Locate the cell with the specified text and output its (x, y) center coordinate. 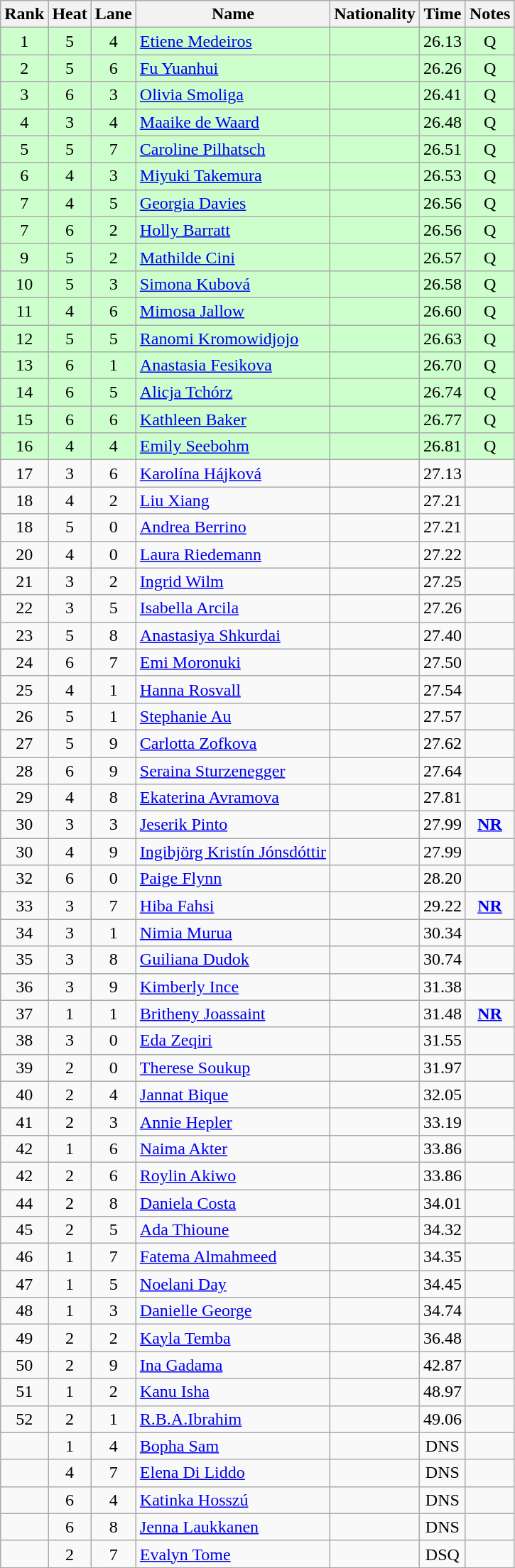
24 (24, 662)
Daniela Costa (233, 1203)
Mimosa Jallow (233, 311)
Heat (70, 14)
DSQ (442, 1554)
44 (24, 1203)
32 (24, 879)
Name (233, 14)
13 (24, 366)
Jenna Laukkanen (233, 1527)
Maaike de Waard (233, 122)
Holly Barratt (233, 230)
Hanna Rosvall (233, 689)
27.13 (442, 473)
Naima Akter (233, 1148)
Ada Thioune (233, 1230)
Ingibjörg Kristín Jónsdóttir (233, 852)
33.19 (442, 1122)
31.97 (442, 1068)
50 (24, 1365)
26.63 (442, 339)
34.01 (442, 1203)
27.50 (442, 662)
26.51 (442, 149)
34.74 (442, 1311)
Eda Zeqiri (233, 1041)
Britheny Joassaint (233, 1014)
34.45 (442, 1284)
27.54 (442, 689)
R.B.A.Ibrahim (233, 1419)
26.53 (442, 176)
Mathilde Cini (233, 257)
51 (24, 1392)
14 (24, 393)
27.22 (442, 554)
27.26 (442, 608)
Jannat Bique (233, 1095)
28.20 (442, 879)
26.60 (442, 311)
Ina Gadama (233, 1365)
Evalyn Tome (233, 1554)
20 (24, 554)
21 (24, 581)
11 (24, 311)
Lane (114, 14)
Hiba Fahsi (233, 906)
31.48 (442, 1014)
40 (24, 1095)
Katinka Hosszú (233, 1500)
29 (24, 798)
27 (24, 743)
Seraina Sturzenegger (233, 770)
36.48 (442, 1338)
26.77 (442, 420)
Therese Soukup (233, 1068)
Elena Di Liddo (233, 1473)
Annie Hepler (233, 1122)
Rank (24, 14)
26.48 (442, 122)
Kayla Temba (233, 1338)
22 (24, 608)
Nimia Murua (233, 933)
Time (442, 14)
46 (24, 1257)
48 (24, 1311)
Emily Seebohm (233, 446)
Kanu Isha (233, 1392)
Kimberly Ince (233, 987)
Georgia Davies (233, 203)
Anastasia Fesikova (233, 366)
Guiliana Dudok (233, 960)
52 (24, 1419)
26.57 (442, 257)
37 (24, 1014)
49 (24, 1338)
16 (24, 446)
Emi Moronuki (233, 662)
33 (24, 906)
35 (24, 960)
26.58 (442, 284)
34.35 (442, 1257)
Simona Kubová (233, 284)
36 (24, 987)
Laura Riedemann (233, 554)
27.62 (442, 743)
Alicja Tchórz (233, 393)
Jeserik Pinto (233, 825)
34 (24, 933)
Kathleen Baker (233, 420)
Andrea Berrino (233, 527)
Fu Yuanhui (233, 68)
Miyuki Takemura (233, 176)
Ekaterina Avramova (233, 798)
28 (24, 770)
Carlotta Zofkova (233, 743)
26.26 (442, 68)
Isabella Arcila (233, 608)
Noelani Day (233, 1284)
42.87 (442, 1365)
41 (24, 1122)
Stephanie Au (233, 716)
17 (24, 473)
30.34 (442, 933)
Liu Xiang (233, 500)
45 (24, 1230)
48.97 (442, 1392)
30.74 (442, 960)
26.13 (442, 41)
25 (24, 689)
38 (24, 1041)
26.81 (442, 446)
47 (24, 1284)
Notes (489, 14)
10 (24, 284)
27.81 (442, 798)
27.57 (442, 716)
12 (24, 339)
26.74 (442, 393)
23 (24, 635)
49.06 (442, 1419)
Danielle George (233, 1311)
Ranomi Kromowidjojo (233, 339)
34.32 (442, 1230)
Caroline Pilhatsch (233, 149)
Roylin Akiwo (233, 1175)
27.25 (442, 581)
31.55 (442, 1041)
26.70 (442, 366)
Anastasiya Shkurdai (233, 635)
32.05 (442, 1095)
Olivia Smoliga (233, 95)
27.64 (442, 770)
Karolína Hájková (233, 473)
26.41 (442, 95)
Nationality (375, 14)
Etiene Medeiros (233, 41)
Paige Flynn (233, 879)
Ingrid Wilm (233, 581)
15 (24, 420)
27.40 (442, 635)
29.22 (442, 906)
Fatema Almahmeed (233, 1257)
Bopha Sam (233, 1446)
31.38 (442, 987)
26 (24, 716)
39 (24, 1068)
